Search for the cell housing the specified text and yield its [X, Y] center coordinate. 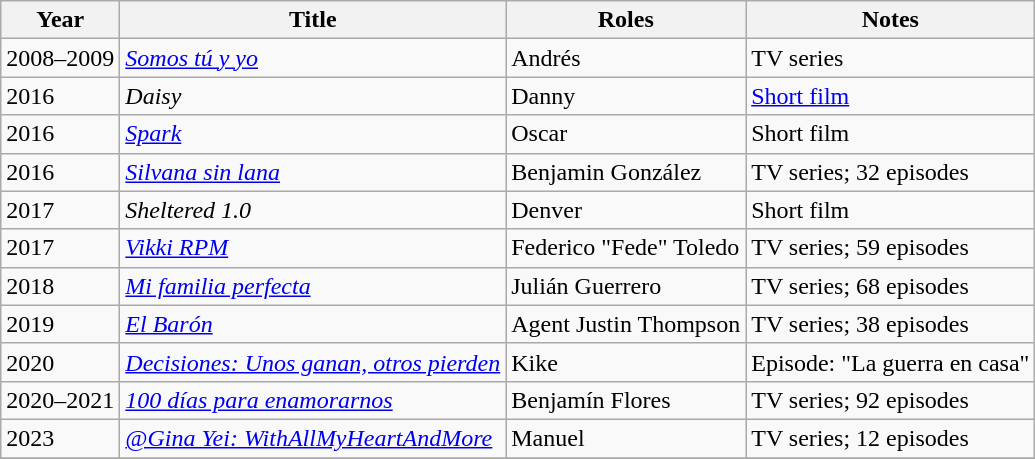
Silvana sin lana [313, 172]
Federico "Fede" Toledo [626, 248]
El Barón [313, 324]
Episode: "La guerra en casa" [890, 362]
@Gina Yei: WithAllMyHeartAndMore [313, 438]
Benjamin González [626, 172]
Decisiones: Unos ganan, otros pierden [313, 362]
2023 [60, 438]
Mi familia perfecta [313, 286]
Oscar [626, 134]
Title [313, 20]
TV series; 92 episodes [890, 400]
100 días para enamorarnos [313, 400]
Danny [626, 96]
Sheltered 1.0 [313, 210]
2020 [60, 362]
Vikki RPM [313, 248]
TV series; 68 episodes [890, 286]
Daisy [313, 96]
TV series; 32 episodes [890, 172]
Somos tú y yo [313, 58]
Kike [626, 362]
2018 [60, 286]
Denver [626, 210]
Manuel [626, 438]
Andrés [626, 58]
2020–2021 [60, 400]
TV series; 59 episodes [890, 248]
Agent Justin Thompson [626, 324]
2019 [60, 324]
Benjamín Flores [626, 400]
TV series [890, 58]
TV series; 38 episodes [890, 324]
Notes [890, 20]
Julián Guerrero [626, 286]
Year [60, 20]
Roles [626, 20]
TV series; 12 episodes [890, 438]
Spark [313, 134]
2008–2009 [60, 58]
